Output the [X, Y] coordinate of the center of the cell containing the given text.  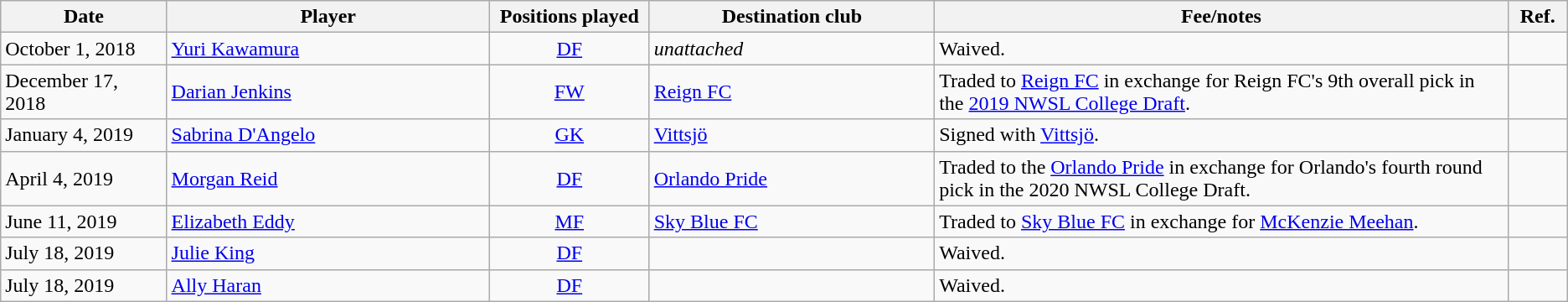
Traded to Sky Blue FC in exchange for McKenzie Meehan. [1221, 221]
June 11, 2019 [84, 221]
Darian Jenkins [328, 92]
Player [328, 17]
Yuri Kawamura [328, 49]
April 4, 2019 [84, 178]
Reign FC [792, 92]
Orlando Pride [792, 178]
Fee/notes [1221, 17]
FW [570, 92]
GK [570, 135]
Morgan Reid [328, 178]
Sky Blue FC [792, 221]
Positions played [570, 17]
January 4, 2019 [84, 135]
Sabrina D'Angelo [328, 135]
MF [570, 221]
Destination club [792, 17]
Ref. [1538, 17]
Julie King [328, 253]
Ally Haran [328, 285]
Signed with Vittsjö. [1221, 135]
Vittsjö [792, 135]
Elizabeth Eddy [328, 221]
Traded to the Orlando Pride in exchange for Orlando's fourth round pick in the 2020 NWSL College Draft. [1221, 178]
Traded to Reign FC in exchange for Reign FC's 9th overall pick in the 2019 NWSL College Draft. [1221, 92]
unattached [792, 49]
Date [84, 17]
December 17, 2018 [84, 92]
October 1, 2018 [84, 49]
